Search for the cell housing the specified text and yield its [X, Y] center coordinate. 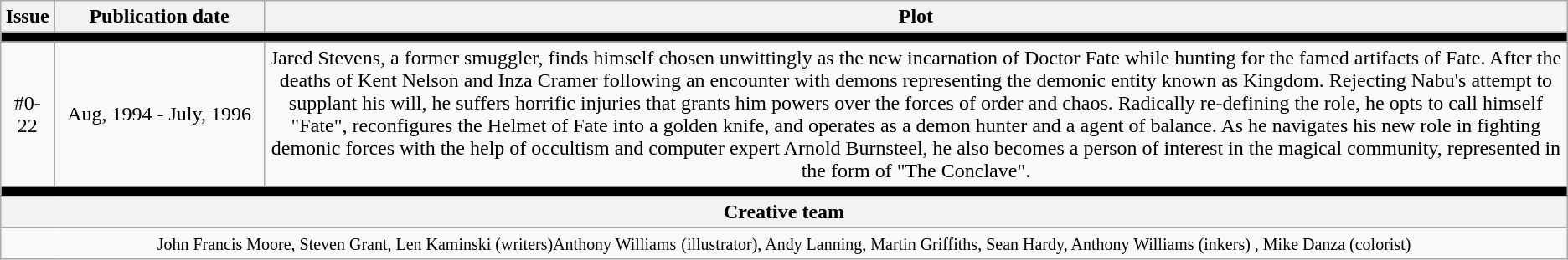
Issue [28, 17]
#0-22 [28, 114]
Plot [916, 17]
Aug, 1994 - July, 1996 [159, 114]
Creative team [784, 212]
Publication date [159, 17]
